Search for the cell housing the specified text and yield its [X, Y] center coordinate. 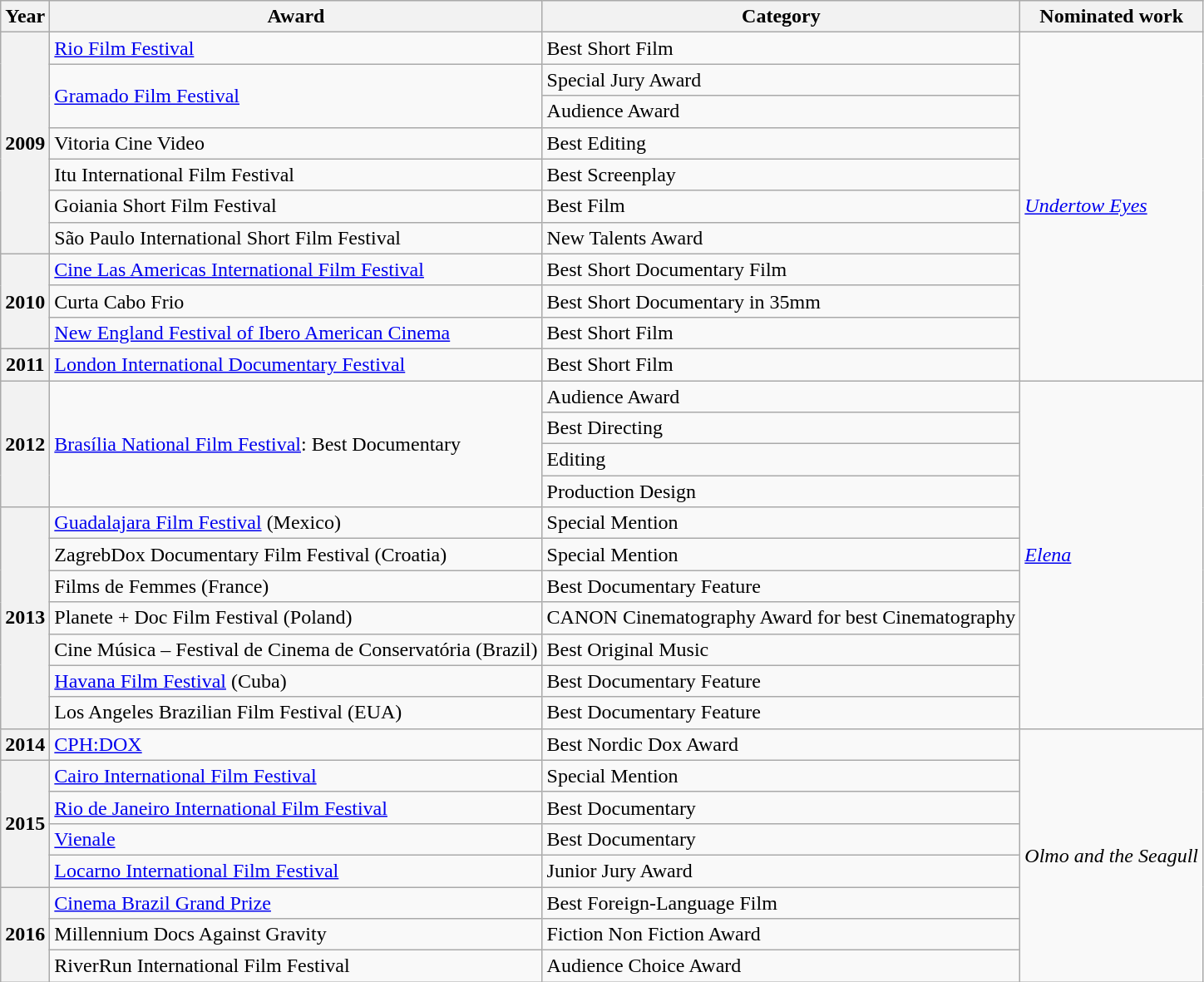
Nominated work [1112, 17]
2013 [25, 618]
Year [25, 17]
Production Design [782, 491]
Vitoria Cine Video [296, 143]
Cairo International Film Festival [296, 776]
Best Nordic Dox Award [782, 744]
Locarno International Film Festival [296, 871]
Havana Film Festival (Cuba) [296, 681]
2014 [25, 744]
ZagrebDox Documentary Film Festival (Croatia) [296, 555]
Award [296, 17]
Best Film [782, 206]
Fiction Non Fiction Award [782, 935]
Guadalajara Film Festival (Mexico) [296, 523]
2009 [25, 143]
Best Short Documentary in 35mm [782, 301]
Best Editing [782, 143]
Best Directing [782, 428]
Olmo and the Seagull [1112, 855]
Cinema Brazil Grand Prize [296, 902]
2011 [25, 364]
Editing [782, 460]
Audience Choice Award [782, 966]
2015 [25, 823]
Curta Cabo Frio [296, 301]
Category [782, 17]
Elena [1112, 555]
Vienale [296, 839]
Los Angeles Brazilian Film Festival (EUA) [296, 713]
2016 [25, 934]
2010 [25, 301]
Millennium Docs Against Gravity [296, 935]
Brasília National Film Festival: Best Documentary [296, 444]
London International Documentary Festival [296, 364]
2012 [25, 444]
Undertow Eyes [1112, 206]
São Paulo International Short Film Festival [296, 238]
CPH:DOX [296, 744]
Best Short Documentary Film [782, 269]
CANON Cinematography Award for best Cinematography [782, 618]
Rio de Janeiro International Film Festival [296, 807]
Gramado Film Festival [296, 96]
Special Jury Award [782, 80]
Best Foreign-Language Film [782, 902]
Planete + Doc Film Festival (Poland) [296, 618]
Films de Femmes (France) [296, 586]
Rio Film Festival [296, 48]
New England Festival of Ibero American Cinema [296, 333]
Junior Jury Award [782, 871]
RiverRun International Film Festival [296, 966]
Cine Las Americas International Film Festival [296, 269]
Goiania Short Film Festival [296, 206]
Cine Música – Festival de Cinema de Conservatória (Brazil) [296, 649]
Itu International Film Festival [296, 175]
New Talents Award [782, 238]
Best Original Music [782, 649]
Best Screenplay [782, 175]
